Detect which cell encompasses the target text, then output its [x, y] center coordinate. 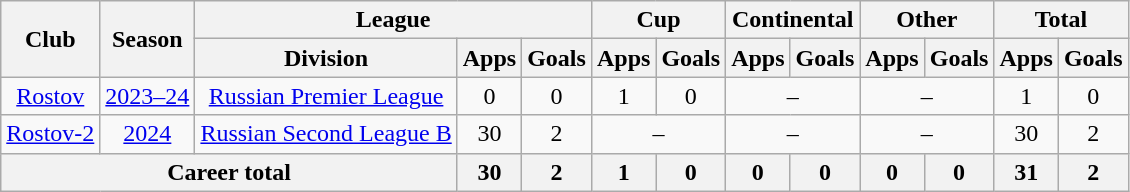
Club [50, 39]
2023–24 [148, 96]
Russian Second League B [326, 134]
Division [326, 58]
Rostov-2 [50, 134]
Other [927, 20]
Career total [229, 172]
2024 [148, 134]
Season [148, 39]
31 [1026, 172]
Rostov [50, 96]
Cup [658, 20]
Russian Premier League [326, 96]
Total [1061, 20]
League [394, 20]
Continental [793, 20]
